Return [x, y] of the center of cell containing provided text 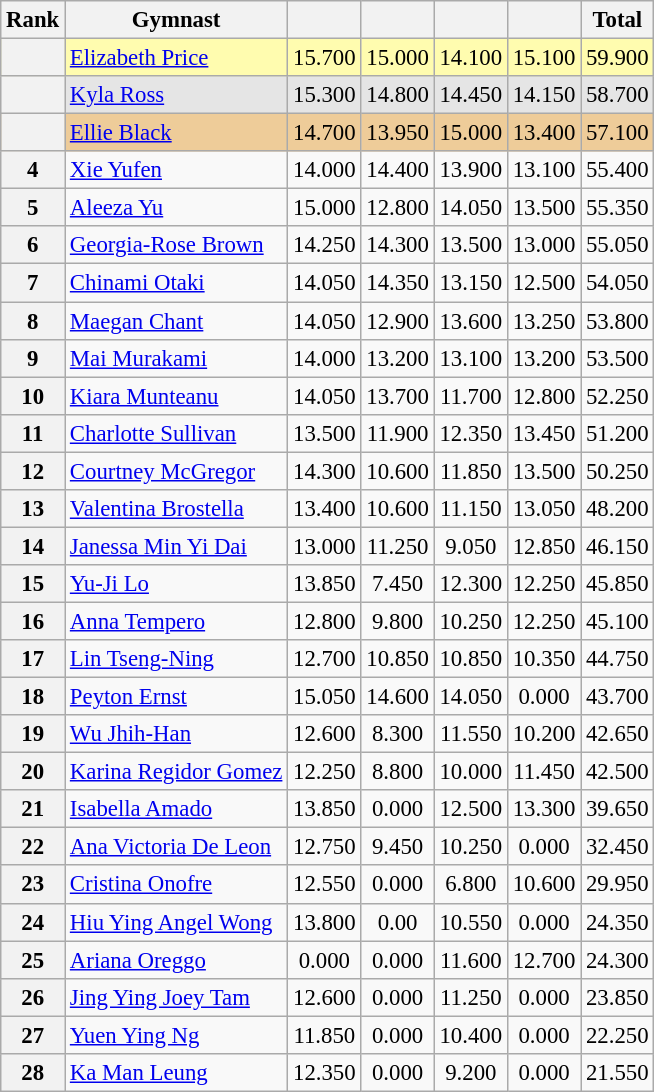
13.700 [398, 396]
24.300 [618, 960]
53.800 [618, 321]
12.750 [324, 847]
54.050 [618, 283]
15.100 [544, 58]
7.450 [398, 584]
51.200 [618, 433]
44.750 [618, 659]
22.250 [618, 1035]
13.300 [544, 809]
48.200 [618, 509]
Peyton Ernst [176, 697]
20 [33, 772]
6 [33, 245]
15.700 [324, 58]
5 [33, 208]
12.300 [470, 584]
Aleeza Yu [176, 208]
Lin Tseng-Ning [176, 659]
15 [33, 584]
16 [33, 621]
39.650 [618, 809]
11.550 [470, 734]
42.500 [618, 772]
Kiara Munteanu [176, 396]
24 [33, 922]
9.800 [398, 621]
13.450 [544, 433]
Ka Man Leung [176, 1073]
26 [33, 997]
Georgia-Rose Brown [176, 245]
Ariana Oreggo [176, 960]
12.900 [398, 321]
13 [33, 509]
8.300 [398, 734]
14.100 [470, 58]
19 [33, 734]
14.600 [398, 697]
Mai Murakami [176, 358]
10.550 [470, 922]
21.550 [618, 1073]
7 [33, 283]
11.700 [470, 396]
14 [33, 546]
27 [33, 1035]
14.450 [470, 95]
23.850 [618, 997]
Maegan Chant [176, 321]
11.450 [544, 772]
13.150 [470, 283]
10.000 [470, 772]
Total [618, 20]
14.700 [324, 133]
Charlotte Sullivan [176, 433]
Elizabeth Price [176, 58]
28 [33, 1073]
50.250 [618, 471]
13.250 [544, 321]
59.900 [618, 58]
12.550 [324, 885]
6.800 [470, 885]
25 [33, 960]
0.00 [398, 922]
Courtney McGregor [176, 471]
52.250 [618, 396]
Cristina Onofre [176, 885]
21 [33, 809]
Anna Tempero [176, 621]
10.400 [470, 1035]
Chinami Otaki [176, 283]
14.150 [544, 95]
14.350 [398, 283]
45.850 [618, 584]
57.100 [618, 133]
11 [33, 433]
11.900 [398, 433]
45.100 [618, 621]
11.150 [470, 509]
Rank [33, 20]
22 [33, 847]
9.450 [398, 847]
13.800 [324, 922]
17 [33, 659]
14.250 [324, 245]
Karina Regidor Gomez [176, 772]
10.350 [544, 659]
Valentina Brostella [176, 509]
8.800 [398, 772]
23 [33, 885]
13.600 [470, 321]
Isabella Amado [176, 809]
58.700 [618, 95]
15.300 [324, 95]
Hiu Ying Angel Wong [176, 922]
15.050 [324, 697]
14.800 [398, 95]
13.950 [398, 133]
Ellie Black [176, 133]
43.700 [618, 697]
12 [33, 471]
46.150 [618, 546]
55.350 [618, 208]
9 [33, 358]
55.050 [618, 245]
Yuen Ying Ng [176, 1035]
Janessa Min Yi Dai [176, 546]
24.350 [618, 922]
Jing Ying Joey Tam [176, 997]
13.900 [470, 170]
18 [33, 697]
10.200 [544, 734]
8 [33, 321]
55.400 [618, 170]
12.850 [544, 546]
42.650 [618, 734]
9.200 [470, 1073]
Kyla Ross [176, 95]
Wu Jhih-Han [176, 734]
29.950 [618, 885]
10 [33, 396]
32.450 [618, 847]
14.400 [398, 170]
Xie Yufen [176, 170]
Gymnast [176, 20]
11.600 [470, 960]
4 [33, 170]
Yu-Ji Lo [176, 584]
9.050 [470, 546]
Ana Victoria De Leon [176, 847]
53.500 [618, 358]
13.050 [544, 509]
